Locate the cell with the specified text and output its (x, y) center coordinate. 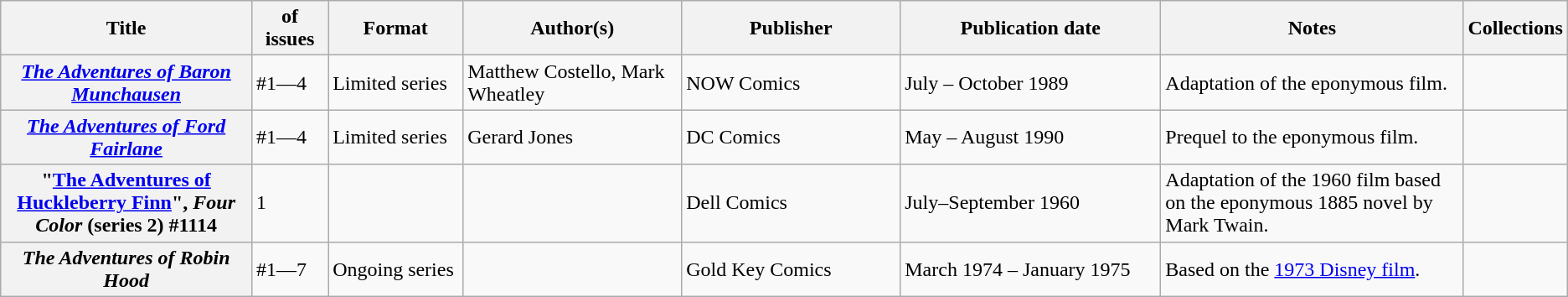
The Adventures of Ford Fairlane (126, 138)
Title (126, 29)
DC Comics (791, 138)
Gerard Jones (573, 138)
Adaptation of the 1960 film based on the eponymous 1885 novel by Mark Twain. (1312, 203)
Based on the 1973 Disney film. (1312, 268)
Notes (1312, 29)
Publisher (791, 29)
"The Adventures of Huckleberry Finn", Four Color (series 2) #1114 (126, 203)
Author(s) (573, 29)
The Adventures of Robin Hood (126, 268)
Format (395, 29)
March 1974 – January 1975 (1030, 268)
Collections (1515, 29)
1 (290, 203)
NOW Comics (791, 82)
July–September 1960 (1030, 203)
Dell Comics (791, 203)
Publication date (1030, 29)
Prequel to the eponymous film. (1312, 138)
Gold Key Comics (791, 268)
May – August 1990 (1030, 138)
Matthew Costello, Mark Wheatley (573, 82)
The Adventures of Baron Munchausen (126, 82)
#1—7 (290, 268)
Ongoing series (395, 268)
July – October 1989 (1030, 82)
Adaptation of the eponymous film. (1312, 82)
of issues (290, 29)
